Pinpoint the cell where the given text exists, returning its (x, y) midpoint coordinate. 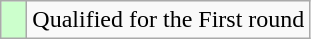
Qualified for the First round (168, 20)
